Identify which cell holds the provided text, then report its [X, Y] central coordinate. 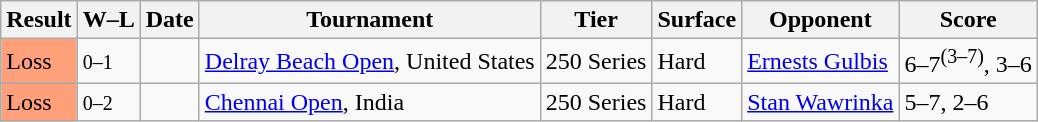
Opponent [820, 20]
Result [39, 20]
0–1 [108, 62]
Delray Beach Open, United States [370, 62]
Ernests Gulbis [820, 62]
Tournament [370, 20]
0–2 [108, 102]
Score [968, 20]
Chennai Open, India [370, 102]
Tier [596, 20]
W–L [108, 20]
Stan Wawrinka [820, 102]
Date [170, 20]
5–7, 2–6 [968, 102]
Surface [697, 20]
6–7(3–7), 3–6 [968, 62]
